For the text-containing cell, return its midpoint in [X, Y] coordinate format. 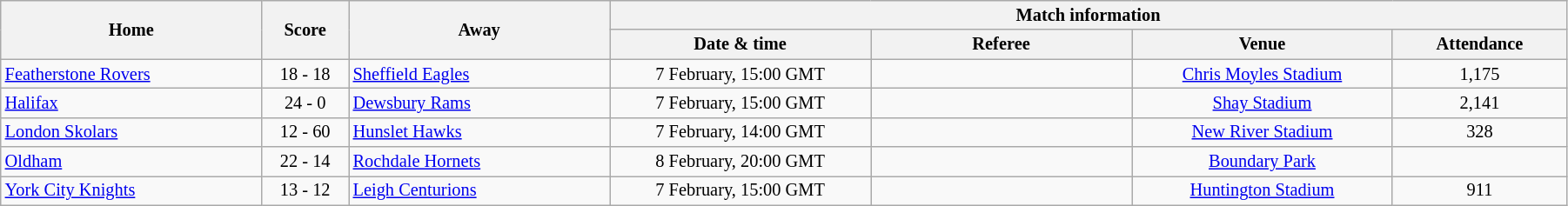
7 February, 14:00 GMT [740, 132]
13 - 12 [305, 190]
Hunslet Hawks [479, 132]
8 February, 20:00 GMT [740, 162]
Score [305, 30]
Home [131, 30]
Huntington Stadium [1263, 190]
Oldham [131, 162]
12 - 60 [305, 132]
Leigh Centurions [479, 190]
24 - 0 [305, 103]
18 - 18 [305, 74]
911 [1479, 190]
Chris Moyles Stadium [1263, 74]
York City Knights [131, 190]
Dewsbury Rams [479, 103]
Shay Stadium [1263, 103]
1,175 [1479, 74]
Venue [1263, 44]
Sheffield Eagles [479, 74]
Match information [1089, 15]
Referee [1002, 44]
Date & time [740, 44]
2,141 [1479, 103]
New River Stadium [1263, 132]
Featherstone Rovers [131, 74]
London Skolars [131, 132]
Rochdale Hornets [479, 162]
Away [479, 30]
Halifax [131, 103]
22 - 14 [305, 162]
Attendance [1479, 44]
328 [1479, 132]
Boundary Park [1263, 162]
